Return the [x, y] coordinate for the center point of the cell that contains the specified text.  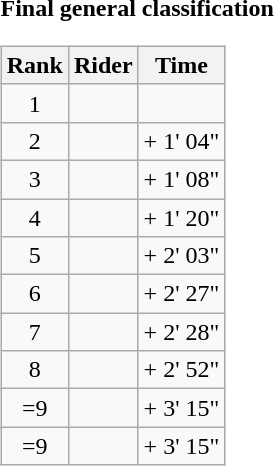
+ 2' 52" [182, 370]
2 [34, 141]
6 [34, 294]
+ 1' 04" [182, 141]
4 [34, 217]
+ 2' 03" [182, 256]
Rider [103, 65]
+ 2' 27" [182, 294]
+ 1' 20" [182, 217]
Time [182, 65]
5 [34, 256]
3 [34, 179]
+ 2' 28" [182, 332]
7 [34, 332]
8 [34, 370]
Rank [34, 65]
1 [34, 103]
+ 1' 08" [182, 179]
